From the cell containing the given text, extract its center point as (X, Y) coordinate. 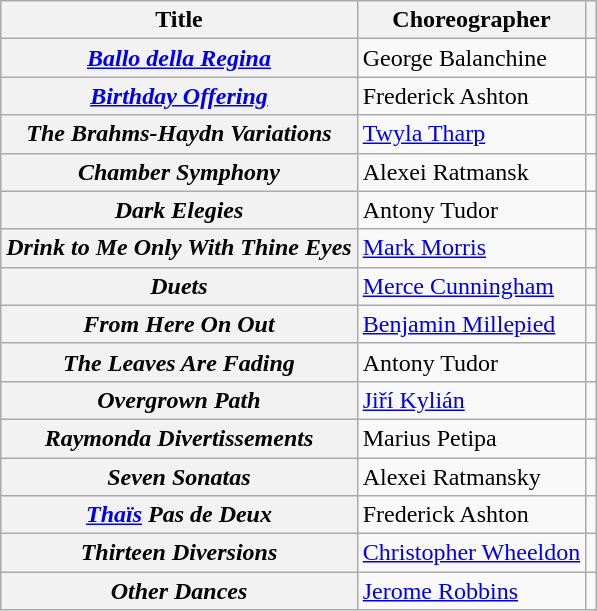
Seven Sonatas (179, 477)
Marius Petipa (472, 438)
Title (179, 20)
Alexei Ratmansky (472, 477)
Dark Elegies (179, 210)
Birthday Offering (179, 96)
The Leaves Are Fading (179, 362)
Raymonda Divertissements (179, 438)
George Balanchine (472, 58)
Merce Cunningham (472, 286)
Chamber Symphony (179, 172)
Drink to Me Only With Thine Eyes (179, 248)
Twyla Tharp (472, 134)
Jiří Kylián (472, 400)
Mark Morris (472, 248)
Alexei Ratmansk (472, 172)
Benjamin Millepied (472, 324)
Thaïs Pas de Deux (179, 515)
Christopher Wheeldon (472, 553)
The Brahms-Haydn Variations (179, 134)
Jerome Robbins (472, 591)
Choreographer (472, 20)
Ballo della Regina (179, 58)
Duets (179, 286)
Other Dances (179, 591)
Overgrown Path (179, 400)
Thirteen Diversions (179, 553)
From Here On Out (179, 324)
